Scan for the cell matching the given text and deliver its (X, Y) coordinate at center. 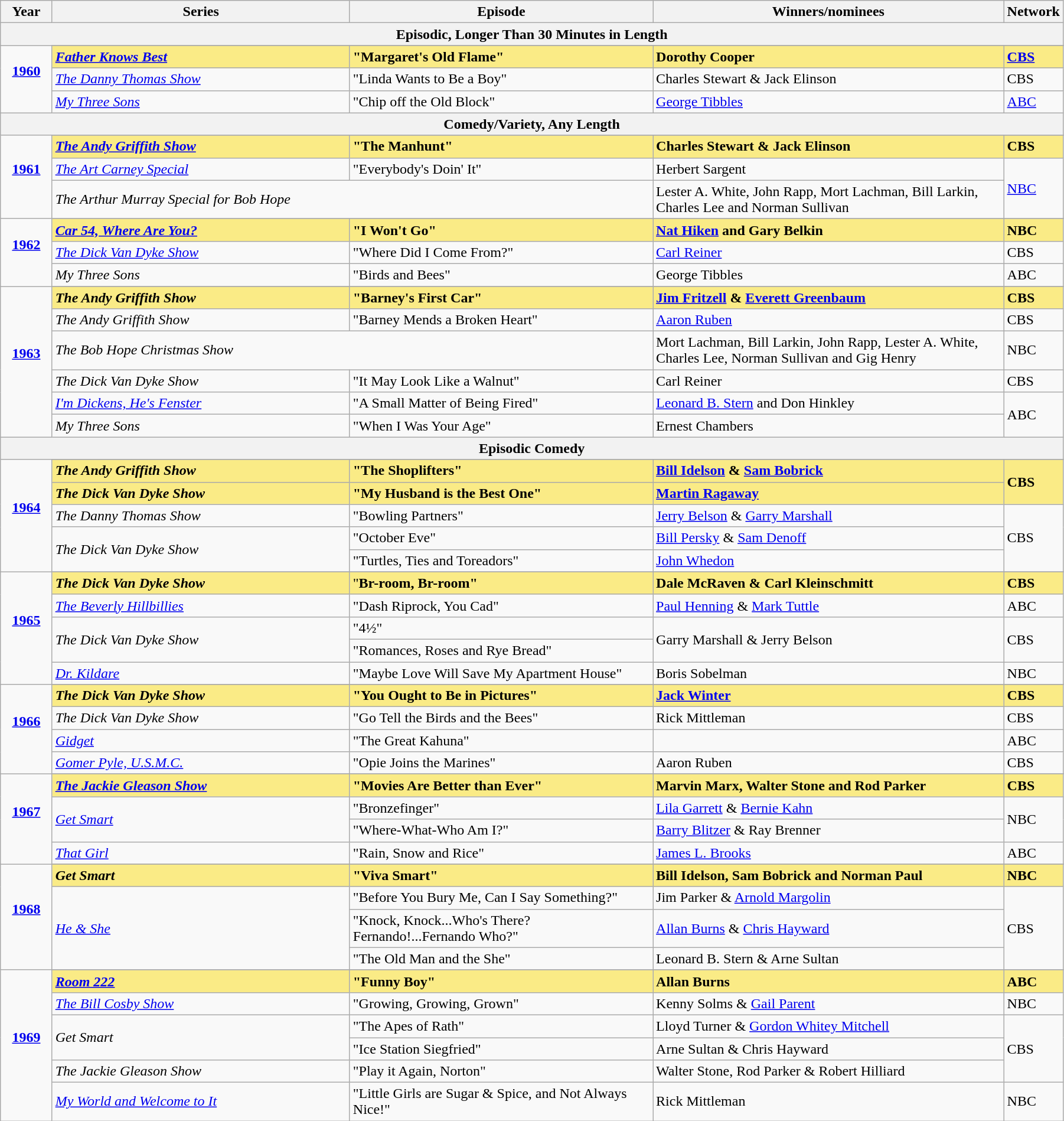
"You Ought to Be in Pictures" (501, 696)
Allan Burns & Chris Hayward (828, 928)
Comedy/Variety, Any Length (532, 124)
Gomer Pyle, U.S.M.C. (201, 763)
"I Won't Go" (501, 230)
"Play it Again, Norton" (501, 1071)
"Birds and Bees" (501, 275)
"A Small Matter of Being Fired" (501, 403)
Kenny Solms & Gail Parent (828, 1003)
"Viva Smart" (501, 875)
Jerry Belson & Garry Marshall (828, 516)
Episodic, Longer Than 30 Minutes in Length (532, 34)
1963 (26, 361)
"Dash Riprock, You Cad" (501, 605)
"Bronzefinger" (501, 808)
Series (201, 12)
Marvin Marx, Walter Stone and Rod Parker (828, 786)
"Where Did I Come From?" (501, 252)
Martin Ragaway (828, 493)
Boris Sobelman (828, 673)
"Go Tell the Birds and the Bees" (501, 718)
That Girl (201, 853)
"Br-room, Br-room" (501, 583)
Ernest Chambers (828, 426)
"Where-What-Who Am I?" (501, 830)
The Arthur Murray Special for Bob Hope (352, 200)
Father Knows Best (201, 57)
My World and Welcome to It (201, 1102)
"The Manhunt" (501, 146)
"The Apes of Rath" (501, 1026)
"Ice Station Siegfried" (501, 1048)
John Whedon (828, 560)
"Everybody's Doin' It" (501, 169)
Episode (501, 12)
The Bill Cosby Show (201, 1003)
Jim Parker & Arnold Margolin (828, 898)
Mort Lachman, Bill Larkin, John Rapp, Lester A. White, Charles Lee, Norman Sullivan and Gig Henry (828, 351)
1965 (26, 628)
"The Old Man and the She" (501, 959)
Paul Henning & Mark Tuttle (828, 605)
Winners/nominees (828, 12)
Barry Blitzer & Ray Brenner (828, 830)
"It May Look Like a Walnut" (501, 381)
Jack Winter (828, 696)
"Movies Are Better than Ever" (501, 786)
"My Husband is the Best One" (501, 493)
Gidget (201, 741)
Bill Idelson, Sam Bobrick and Norman Paul (828, 875)
The Bob Hope Christmas Show (352, 351)
The Art Carney Special (201, 169)
He & She (201, 928)
Network (1033, 12)
1966 (26, 729)
Lester A. White, John Rapp, Mort Lachman, Bill Larkin, Charles Lee and Norman Sullivan (828, 200)
"Before You Bury Me, Can I Say Something?" (501, 898)
Dorothy Cooper (828, 57)
"The Shoplifters" (501, 471)
1960 (26, 79)
"4½" (501, 628)
"Barney Mends a Broken Heart" (501, 320)
"Romances, Roses and Rye Bread" (501, 650)
"Turtles, Ties and Toreadors" (501, 560)
"Linda Wants to Be a Boy" (501, 79)
Bill Persky & Sam Denoff (828, 538)
I'm Dickens, He's Fenster (201, 403)
"Rain, Snow and Rice" (501, 853)
Allan Burns (828, 981)
The Beverly Hillbillies (201, 605)
"Growing, Growing, Grown" (501, 1003)
Jim Fritzell & Everett Greenbaum (828, 297)
1962 (26, 252)
Arne Sultan & Chris Hayward (828, 1048)
1969 (26, 1045)
"Margaret's Old Flame" (501, 57)
1968 (26, 917)
Herbert Sargent (828, 169)
"Knock, Knock...Who's There? Fernando!...Fernando Who?" (501, 928)
Dr. Kildare (201, 673)
Bill Idelson & Sam Bobrick (828, 471)
"Chip off the Old Block" (501, 102)
Nat Hiken and Gary Belkin (828, 230)
"Bowling Partners" (501, 516)
Room 222 (201, 981)
James L. Brooks (828, 853)
1961 (26, 177)
"Funny Boy" (501, 981)
"Maybe Love Will Save My Apartment House" (501, 673)
"Opie Joins the Marines" (501, 763)
Lila Garrett & Bernie Kahn (828, 808)
Leonard B. Stern and Don Hinkley (828, 403)
"When I Was Your Age" (501, 426)
Walter Stone, Rod Parker & Robert Hilliard (828, 1071)
"The Great Kahuna" (501, 741)
Episodic Comedy (532, 448)
"October Eve" (501, 538)
1964 (26, 516)
1967 (26, 819)
"Little Girls are Sugar & Spice, and Not Always Nice!" (501, 1102)
Lloyd Turner & Gordon Whitey Mitchell (828, 1026)
Garry Marshall & Jerry Belson (828, 639)
Year (26, 12)
"Barney's First Car" (501, 297)
Dale McRaven & Carl Kleinschmitt (828, 583)
Car 54, Where Are You? (201, 230)
Leonard B. Stern & Arne Sultan (828, 959)
